Scan for the cell matching the given text and deliver its (X, Y) coordinate at center. 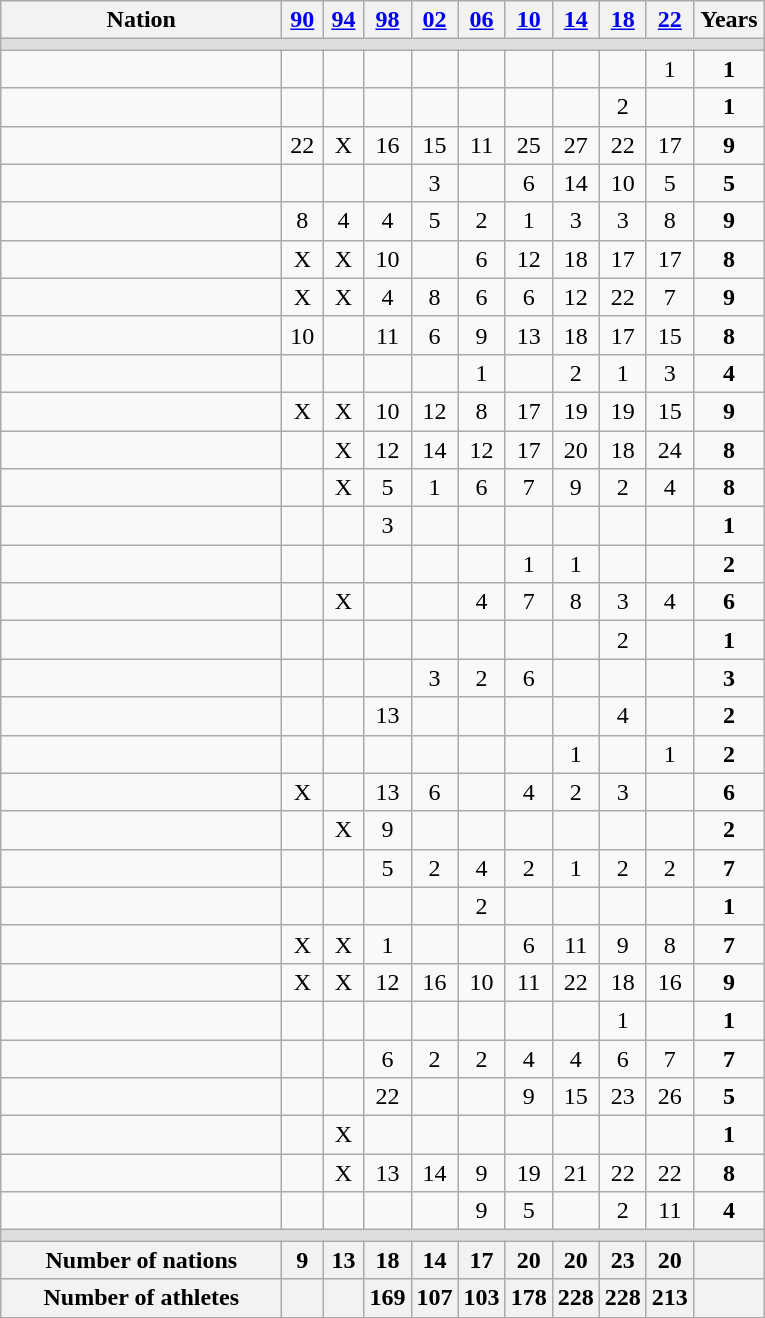
06 (482, 20)
Nation (142, 20)
98 (388, 20)
02 (434, 20)
169 (388, 1298)
Number of athletes (142, 1298)
90 (302, 20)
24 (670, 449)
107 (434, 1298)
25 (528, 145)
26 (670, 1097)
Years (728, 20)
103 (482, 1298)
213 (670, 1298)
94 (344, 20)
27 (576, 145)
Number of nations (142, 1260)
21 (576, 1173)
178 (528, 1298)
